Return (x, y) of the center of cell containing provided text 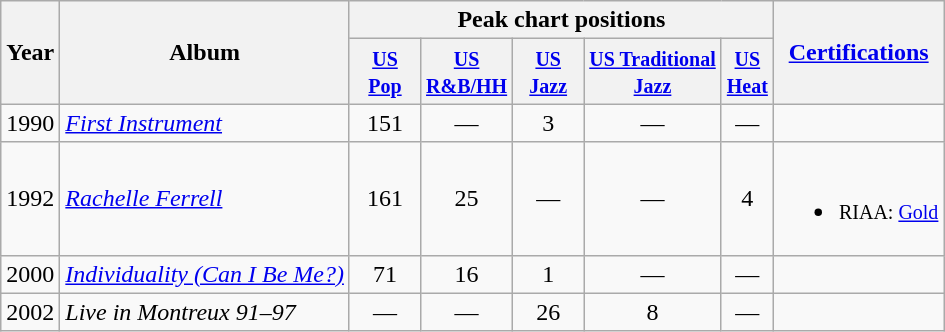
RIAA: Gold (858, 198)
USHeat (747, 72)
1992 (30, 198)
US Pop (384, 72)
8 (653, 312)
25 (467, 198)
Rachelle Ferrell (205, 198)
Certifications (858, 52)
US TraditionalJazz (653, 72)
Peak chart positions (561, 20)
1 (548, 274)
4 (747, 198)
2002 (30, 312)
71 (384, 274)
151 (384, 123)
2000 (30, 274)
26 (548, 312)
3 (548, 123)
16 (467, 274)
161 (384, 198)
Year (30, 52)
Live in Montreux 91–97 (205, 312)
1990 (30, 123)
US Jazz (548, 72)
Album (205, 52)
US R&B/HH (467, 72)
First Instrument (205, 123)
Individuality (Can I Be Me?) (205, 274)
